Extract the (X, Y) coordinate from the center of the cell holding the provided text.  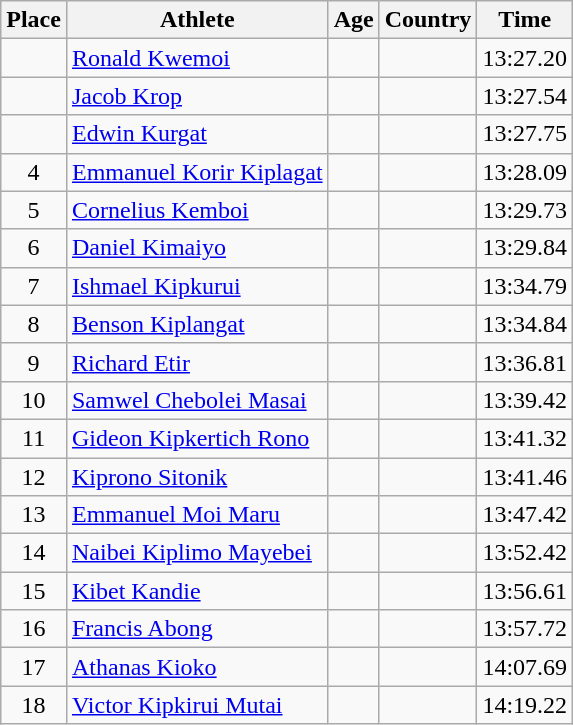
15 (34, 591)
Emmanuel Korir Kiplagat (197, 172)
Age (354, 20)
12 (34, 477)
14:07.69 (525, 667)
9 (34, 362)
Victor Kipkirui Mutai (197, 705)
Athlete (197, 20)
Daniel Kimaiyo (197, 248)
10 (34, 400)
8 (34, 324)
Francis Abong (197, 629)
Edwin Kurgat (197, 134)
Cornelius Kemboi (197, 210)
13:39.42 (525, 400)
17 (34, 667)
Ishmael Kipkurui (197, 286)
Place (34, 20)
7 (34, 286)
13:52.42 (525, 553)
Jacob Krop (197, 96)
Kibet Kandie (197, 591)
6 (34, 248)
Time (525, 20)
Naibei Kiplimo Mayebei (197, 553)
13:36.81 (525, 362)
13:34.84 (525, 324)
Athanas Kioko (197, 667)
14:19.22 (525, 705)
13:29.73 (525, 210)
13:28.09 (525, 172)
16 (34, 629)
13:41.32 (525, 438)
13:56.61 (525, 591)
13:57.72 (525, 629)
5 (34, 210)
Country (428, 20)
13:34.79 (525, 286)
Emmanuel Moi Maru (197, 515)
13:47.42 (525, 515)
18 (34, 705)
4 (34, 172)
14 (34, 553)
13:27.20 (525, 58)
Richard Etir (197, 362)
Ronald Kwemoi (197, 58)
Samwel Chebolei Masai (197, 400)
13:29.84 (525, 248)
Gideon Kipkertich Rono (197, 438)
13 (34, 515)
13:27.54 (525, 96)
Benson Kiplangat (197, 324)
13:27.75 (525, 134)
13:41.46 (525, 477)
Kiprono Sitonik (197, 477)
11 (34, 438)
